Locate the cell with the specified text and output its [x, y] center coordinate. 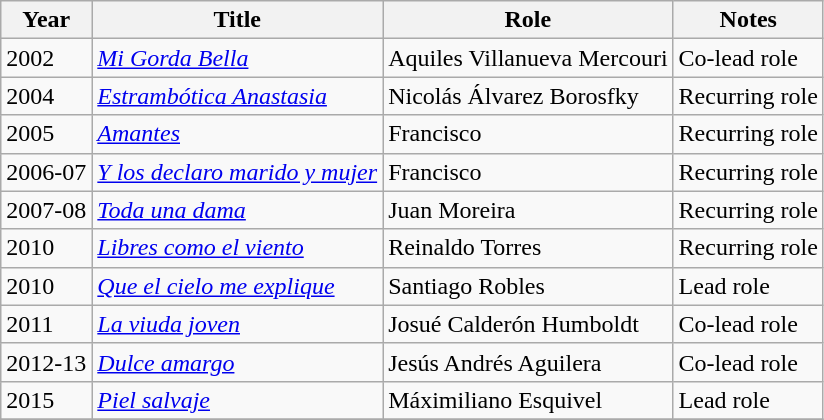
2015 [46, 400]
Mi Gorda Bella [238, 58]
Josué Calderón Humboldt [528, 324]
Estrambótica Anastasia [238, 96]
2011 [46, 324]
Notes [748, 20]
Piel salvaje [238, 400]
Que el cielo me explique [238, 286]
La viuda joven [238, 324]
2007-08 [46, 210]
Role [528, 20]
Toda una dama [238, 210]
Aquiles Villanueva Mercouri [528, 58]
Year [46, 20]
Amantes [238, 134]
Reinaldo Torres [528, 248]
Dulce amargo [238, 362]
Libres como el viento [238, 248]
2006-07 [46, 172]
2012-13 [46, 362]
Jesús Andrés Aguilera [528, 362]
Title [238, 20]
2005 [46, 134]
Nicolás Álvarez Borosfky [528, 96]
2002 [46, 58]
Y los declaro marido y mujer [238, 172]
Juan Moreira [528, 210]
2004 [46, 96]
Máximiliano Esquivel [528, 400]
Santiago Robles [528, 286]
